Return [X, Y] of the center of cell containing provided text 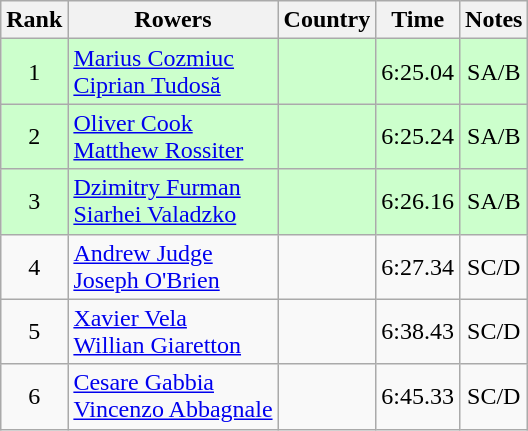
6:27.34 [418, 266]
Andrew JudgeJoseph O'Brien [173, 266]
6:26.16 [418, 202]
Xavier VelaWillian Giaretton [173, 332]
1 [34, 72]
Rowers [173, 20]
6:25.04 [418, 72]
5 [34, 332]
6:25.24 [418, 136]
6:38.43 [418, 332]
4 [34, 266]
Rank [34, 20]
Dzimitry FurmanSiarhei Valadzko [173, 202]
Country [327, 20]
Marius CozmiucCiprian Tudosă [173, 72]
Cesare GabbiaVincenzo Abbagnale [173, 396]
6 [34, 396]
Notes [494, 20]
3 [34, 202]
2 [34, 136]
Time [418, 20]
Oliver CookMatthew Rossiter [173, 136]
6:45.33 [418, 396]
